Extract the [X, Y] coordinate from the center of the cell holding the provided text.  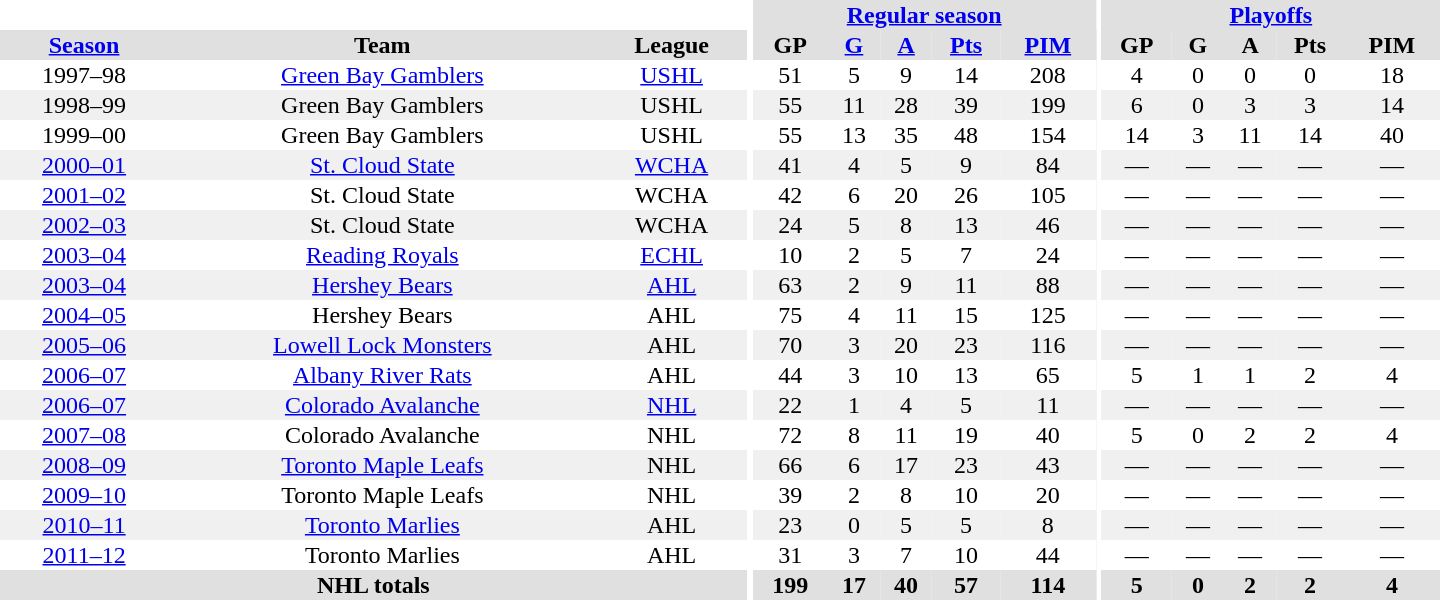
1999–00 [84, 135]
Playoffs [1271, 15]
125 [1048, 315]
NHL totals [374, 585]
15 [966, 315]
Regular season [924, 15]
2010–11 [84, 525]
75 [790, 315]
208 [1048, 75]
84 [1048, 165]
72 [790, 435]
2007–08 [84, 435]
Team [382, 45]
ECHL [672, 255]
2011–12 [84, 555]
2001–02 [84, 195]
Albany River Rats [382, 375]
105 [1048, 195]
22 [790, 405]
19 [966, 435]
31 [790, 555]
51 [790, 75]
88 [1048, 285]
2000–01 [84, 165]
41 [790, 165]
League [672, 45]
70 [790, 345]
57 [966, 585]
1997–98 [84, 75]
2005–06 [84, 345]
65 [1048, 375]
66 [790, 465]
114 [1048, 585]
Lowell Lock Monsters [382, 345]
28 [906, 105]
46 [1048, 225]
35 [906, 135]
18 [1392, 75]
43 [1048, 465]
Reading Royals [382, 255]
63 [790, 285]
2002–03 [84, 225]
42 [790, 195]
116 [1048, 345]
2009–10 [84, 495]
1998–99 [84, 105]
154 [1048, 135]
2004–05 [84, 315]
Season [84, 45]
48 [966, 135]
26 [966, 195]
2008–09 [84, 465]
